From the cell containing the given text, extract its center point as [X, Y] coordinate. 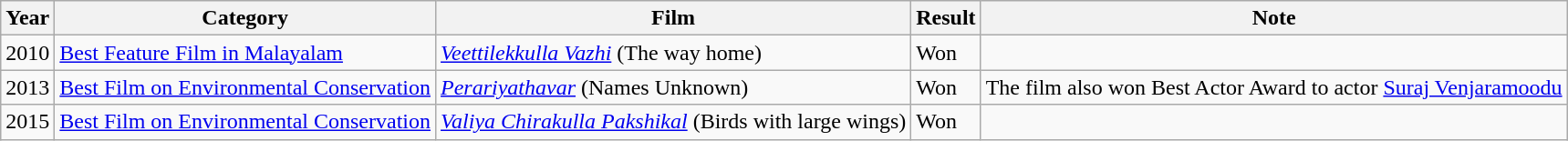
Veettilekkulla Vazhi (The way home) [673, 53]
Valiya Chirakulla Pakshikal (Birds with large wings) [673, 122]
2015 [27, 122]
Perariyathavar (Names Unknown) [673, 87]
Result [946, 18]
Note [1273, 18]
Category [245, 18]
Best Feature Film in Malayalam [245, 53]
Film [673, 18]
2010 [27, 53]
The film also won Best Actor Award to actor Suraj Venjaramoodu [1273, 87]
2013 [27, 87]
Year [27, 18]
